For the text-containing cell, return its midpoint in (X, Y) coordinate format. 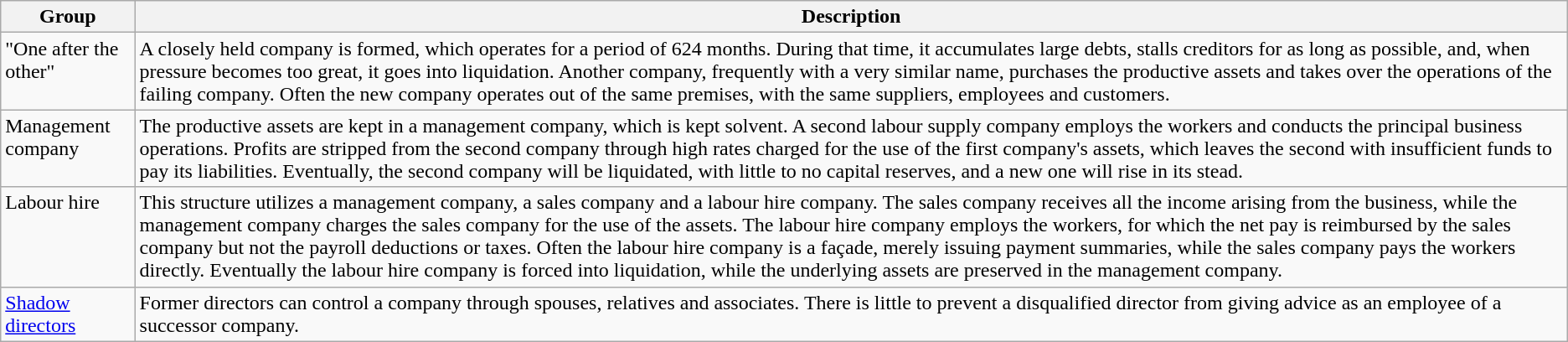
Shadow directors (68, 313)
Labour hire (68, 236)
Management company (68, 148)
"One after the other" (68, 71)
Group (68, 17)
Description (851, 17)
